Scan for the cell matching the given text and deliver its [X, Y] coordinate at center. 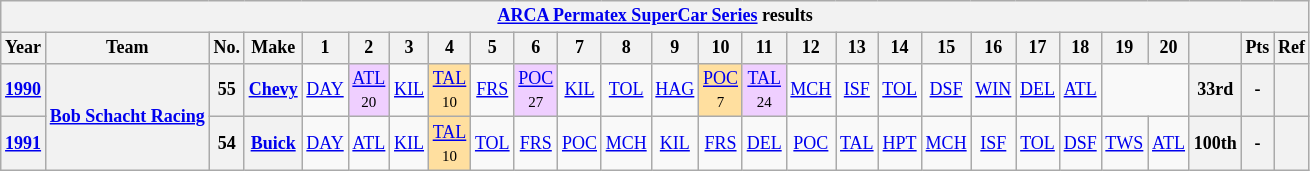
Ref [1292, 48]
19 [1124, 48]
Pts [1258, 48]
Team [127, 48]
Make [273, 48]
HAG [675, 90]
TAL [857, 144]
8 [626, 48]
12 [811, 48]
4 [449, 48]
5 [492, 48]
15 [946, 48]
POC27 [536, 90]
20 [1169, 48]
16 [994, 48]
17 [1038, 48]
13 [857, 48]
2 [369, 48]
TAL24 [764, 90]
ATL20 [369, 90]
ARCA Permatex SuperCar Series results [656, 16]
6 [536, 48]
14 [900, 48]
100th [1215, 144]
WIN [994, 90]
18 [1080, 48]
33rd [1215, 90]
3 [410, 48]
55 [226, 90]
1991 [24, 144]
TWS [1124, 144]
Chevy [273, 90]
Buick [273, 144]
Year [24, 48]
1990 [24, 90]
9 [675, 48]
POC7 [721, 90]
7 [580, 48]
No. [226, 48]
54 [226, 144]
HPT [900, 144]
1 [325, 48]
Bob Schacht Racing [127, 116]
10 [721, 48]
11 [764, 48]
